Pinpoint the cell where the given text exists, returning its [X, Y] midpoint coordinate. 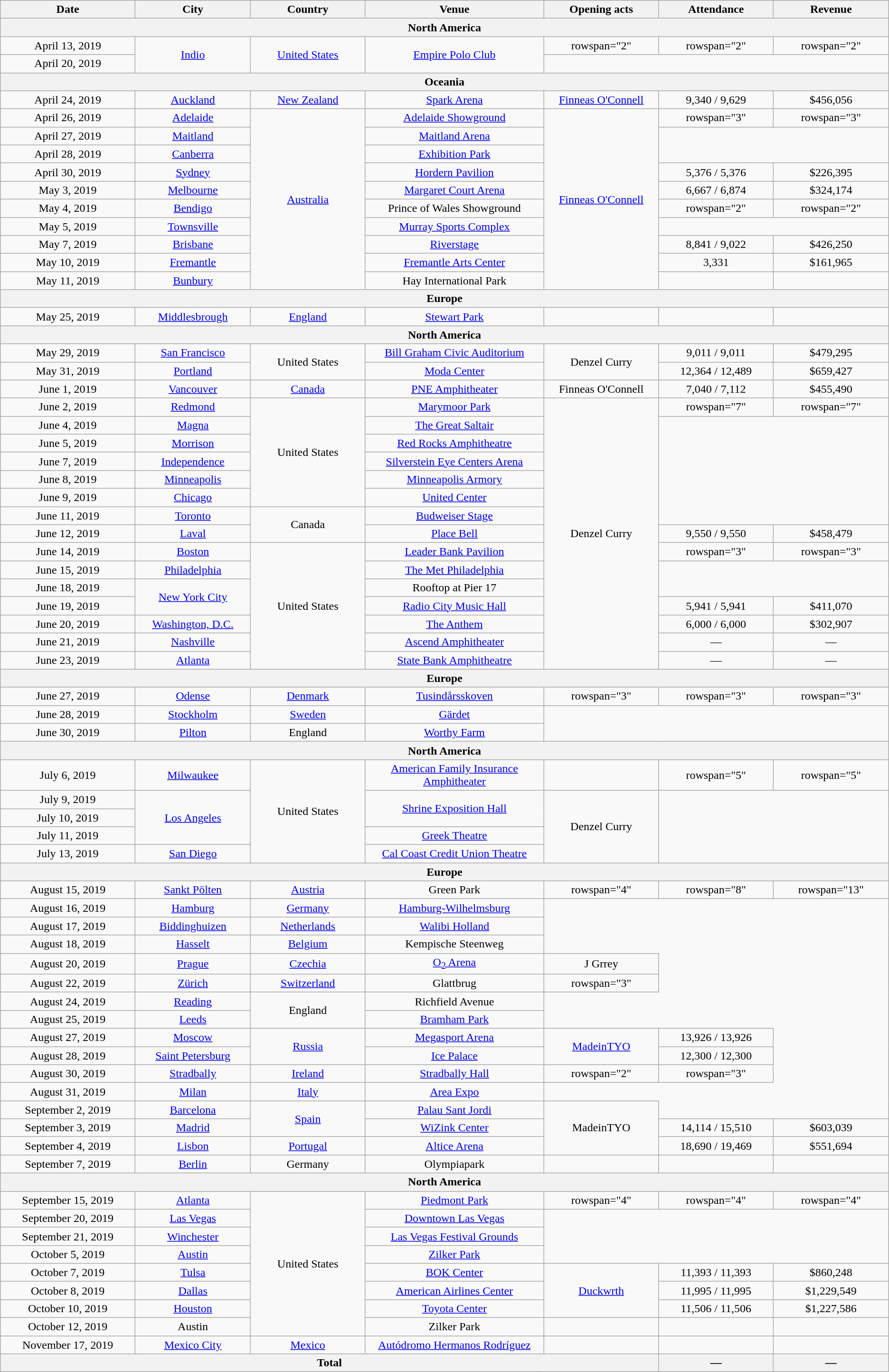
Budweiser Stage [455, 515]
Czechia [308, 964]
$551,694 [831, 1146]
Mexico City [193, 1345]
June 19, 2019 [68, 606]
Magna [193, 425]
$603,039 [831, 1128]
April 27, 2019 [68, 136]
June 7, 2019 [68, 461]
August 20, 2019 [68, 964]
12,300 / 12,300 [716, 1056]
11,506 / 11,506 [716, 1308]
Berlin [193, 1164]
Dallas [193, 1290]
June 20, 2019 [68, 624]
6,667 / 6,874 [716, 190]
Megasport Arena [455, 1038]
October 10, 2019 [68, 1308]
Zürich [193, 983]
August 18, 2019 [68, 944]
$479,295 [831, 353]
Townsville [193, 227]
June 9, 2019 [68, 497]
Toronto [193, 515]
April 24, 2019 [68, 100]
Middlesbrough [193, 317]
Saint Petersburg [193, 1056]
Olympiapark [455, 1164]
Altice Arena [455, 1146]
New Zealand [308, 100]
Greek Theatre [455, 836]
May 31, 2019 [68, 371]
May 7, 2019 [68, 245]
Brisbane [193, 245]
September 15, 2019 [68, 1200]
Leeds [193, 1019]
June 11, 2019 [68, 515]
$659,427 [831, 371]
Odense [193, 696]
Minneapolis [193, 479]
Richfield Avenue [455, 1001]
Downtown Las Vegas [455, 1218]
Hay International Park [455, 281]
August 28, 2019 [68, 1056]
Total [330, 1363]
Adelaide Showground [455, 118]
Date [68, 9]
July 6, 2019 [68, 775]
Prague [193, 964]
October 7, 2019 [68, 1272]
WiZink Center [455, 1128]
August 24, 2019 [68, 1001]
Stradbally Hall [455, 1074]
Cal Coast Credit Union Theatre [455, 854]
State Bank Amphitheatre [455, 660]
18,690 / 19,469 [716, 1146]
Riverstage [455, 245]
PNE Amphitheater [455, 389]
Worthy Farm [455, 732]
June 8, 2019 [68, 479]
Leader Bank Pavilion [455, 552]
August 31, 2019 [68, 1092]
August 22, 2019 [68, 983]
Revenue [831, 9]
September 20, 2019 [68, 1218]
June 14, 2019 [68, 552]
Glattbrug [455, 983]
American Airlines Center [455, 1290]
August 17, 2019 [68, 926]
Belgium [308, 944]
Venue [455, 9]
Green Park [455, 890]
$455,490 [831, 389]
Hordern Pavilion [455, 172]
June 28, 2019 [68, 714]
Chicago [193, 497]
Las Vegas Festival Grounds [455, 1236]
June 18, 2019 [68, 588]
Milan [193, 1092]
Bramham Park [455, 1019]
May 11, 2019 [68, 281]
August 25, 2019 [68, 1019]
Australia [308, 199]
June 2, 2019 [68, 407]
July 9, 2019 [68, 799]
Bunbury [193, 281]
April 20, 2019 [68, 64]
Sankt Pölten [193, 890]
May 5, 2019 [68, 227]
August 16, 2019 [68, 908]
9,340 / 9,629 [716, 100]
Oceania [444, 82]
May 4, 2019 [68, 208]
Silverstein Eye Centers Arena [455, 461]
Madrid [193, 1128]
$302,907 [831, 624]
September 21, 2019 [68, 1236]
June 23, 2019 [68, 660]
8,841 / 9,022 [716, 245]
rowspan="13" [831, 890]
13,926 / 13,926 [716, 1038]
Stockholm [193, 714]
Austria [308, 890]
Tulsa [193, 1272]
San Diego [193, 854]
$426,250 [831, 245]
August 30, 2019 [68, 1074]
$860,248 [831, 1272]
October 5, 2019 [68, 1254]
Russia [308, 1047]
United Center [455, 497]
Spark Arena [455, 100]
Place Bell [455, 534]
$161,965 [831, 263]
$324,174 [831, 190]
June 15, 2019 [68, 570]
Country [308, 9]
12,364 / 12,489 [716, 371]
Boston [193, 552]
City [193, 9]
Radio City Music Hall [455, 606]
Ireland [308, 1074]
Sweden [308, 714]
The Anthem [455, 624]
September 7, 2019 [68, 1164]
Philadelphia [193, 570]
Fremantle Arts Center [455, 263]
June 12, 2019 [68, 534]
Switzerland [308, 983]
April 28, 2019 [68, 154]
Pilton [193, 732]
Minneapolis Armory [455, 479]
Las Vegas [193, 1218]
Bill Graham Civic Auditorium [455, 353]
Laval [193, 534]
Lisbon [193, 1146]
The Met Philadelphia [455, 570]
Portland [193, 371]
Auckland [193, 100]
September 2, 2019 [68, 1110]
Empire Polo Club [455, 55]
April 13, 2019 [68, 46]
3,331 [716, 263]
April 26, 2019 [68, 118]
November 17, 2019 [68, 1345]
Bendigo [193, 208]
October 8, 2019 [68, 1290]
O2 Arena [455, 964]
Netherlands [308, 926]
Hamburg [193, 908]
Area Expo [455, 1092]
J Grrey [601, 964]
Redmond [193, 407]
Barcelona [193, 1110]
September 4, 2019 [68, 1146]
The Great Saltair [455, 425]
Piedmont Park [455, 1200]
Washington, D.C. [193, 624]
June 5, 2019 [68, 443]
$1,227,586 [831, 1308]
San Francisco [193, 353]
rowspan="8" [716, 890]
Hasselt [193, 944]
September 3, 2019 [68, 1128]
9,550 / 9,550 [716, 534]
Autódromo Hermanos Rodríguez [455, 1345]
June 27, 2019 [68, 696]
June 4, 2019 [68, 425]
American Family Insurance Amphitheater [455, 775]
May 10, 2019 [68, 263]
Kempische Steenweg [455, 944]
July 10, 2019 [68, 817]
May 29, 2019 [68, 353]
11,995 / 11,995 [716, 1290]
August 27, 2019 [68, 1038]
Indio [193, 55]
July 11, 2019 [68, 836]
Italy [308, 1092]
5,376 / 5,376 [716, 172]
Shrine Exposition Hall [455, 808]
Los Angeles [193, 817]
Hamburg-Wilhelmsburg [455, 908]
Canberra [193, 154]
June 30, 2019 [68, 732]
Palau Sant Jordi [455, 1110]
Adelaide [193, 118]
Tusindårsskoven [455, 696]
New York City [193, 597]
5,941 / 5,941 [716, 606]
April 30, 2019 [68, 172]
August 15, 2019 [68, 890]
June 1, 2019 [68, 389]
Stewart Park [455, 317]
Opening acts [601, 9]
Biddinghuizen [193, 926]
July 13, 2019 [68, 854]
Morrison [193, 443]
Nashville [193, 642]
$1,229,549 [831, 1290]
Moscow [193, 1038]
Houston [193, 1308]
June 21, 2019 [68, 642]
Denmark [308, 696]
May 3, 2019 [68, 190]
Walibi Holland [455, 926]
Maitland [193, 136]
Melbourne [193, 190]
May 25, 2019 [68, 317]
9,011 / 9,011 [716, 353]
Rooftop at Pier 17 [455, 588]
Marymoor Park [455, 407]
Margaret Court Arena [455, 190]
$226,395 [831, 172]
$456,056 [831, 100]
Murray Sports Complex [455, 227]
October 12, 2019 [68, 1327]
Moda Center [455, 371]
Duckwrth [601, 1290]
6,000 / 6,000 [716, 624]
14,114 / 15,510 [716, 1128]
Vancouver [193, 389]
Winchester [193, 1236]
Sydney [193, 172]
BOK Center [455, 1272]
Ice Palace [455, 1056]
Spain [308, 1119]
Reading [193, 1001]
Prince of Wales Showground [455, 208]
7,040 / 7,112 [716, 389]
Milwaukee [193, 775]
Independence [193, 461]
Maitland Arena [455, 136]
Gärdet [455, 714]
Mexico [308, 1345]
Attendance [716, 9]
$411,070 [831, 606]
11,393 / 11,393 [716, 1272]
Toyota Center [455, 1308]
Fremantle [193, 263]
Portugal [308, 1146]
$458,479 [831, 534]
Exhibition Park [455, 154]
Red Rocks Amphitheatre [455, 443]
Ascend Amphitheater [455, 642]
Stradbally [193, 1074]
